Pinpoint the cell where the given text exists, returning its [x, y] midpoint coordinate. 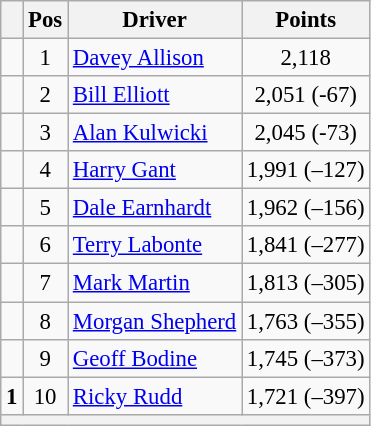
Terry Labonte [155, 245]
7 [46, 283]
Points [306, 20]
Ricky Rudd [155, 396]
Geoff Bodine [155, 358]
Dale Earnhardt [155, 208]
4 [46, 170]
Alan Kulwicki [155, 133]
2,118 [306, 58]
1,813 (–305) [306, 283]
8 [46, 321]
Morgan Shepherd [155, 321]
5 [46, 208]
9 [46, 358]
1,841 (–277) [306, 245]
Pos [46, 20]
1,763 (–355) [306, 321]
Bill Elliott [155, 95]
Davey Allison [155, 58]
10 [46, 396]
1,745 (–373) [306, 358]
2,051 (-67) [306, 95]
2 [46, 95]
Harry Gant [155, 170]
2,045 (-73) [306, 133]
Mark Martin [155, 283]
1,991 (–127) [306, 170]
3 [46, 133]
1,962 (–156) [306, 208]
Driver [155, 20]
6 [46, 245]
1,721 (–397) [306, 396]
